Extract the [X, Y] coordinate from the center of the cell holding the provided text.  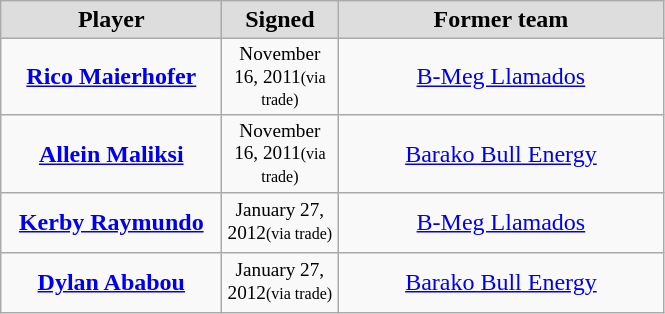
Kerby Raymundo [112, 222]
Player [112, 20]
Former team [501, 20]
Allein Maliksi [112, 154]
Rico Maierhofer [112, 78]
Dylan Ababou [112, 282]
Signed [280, 20]
